Detect which cell encompasses the target text, then output its (x, y) center coordinate. 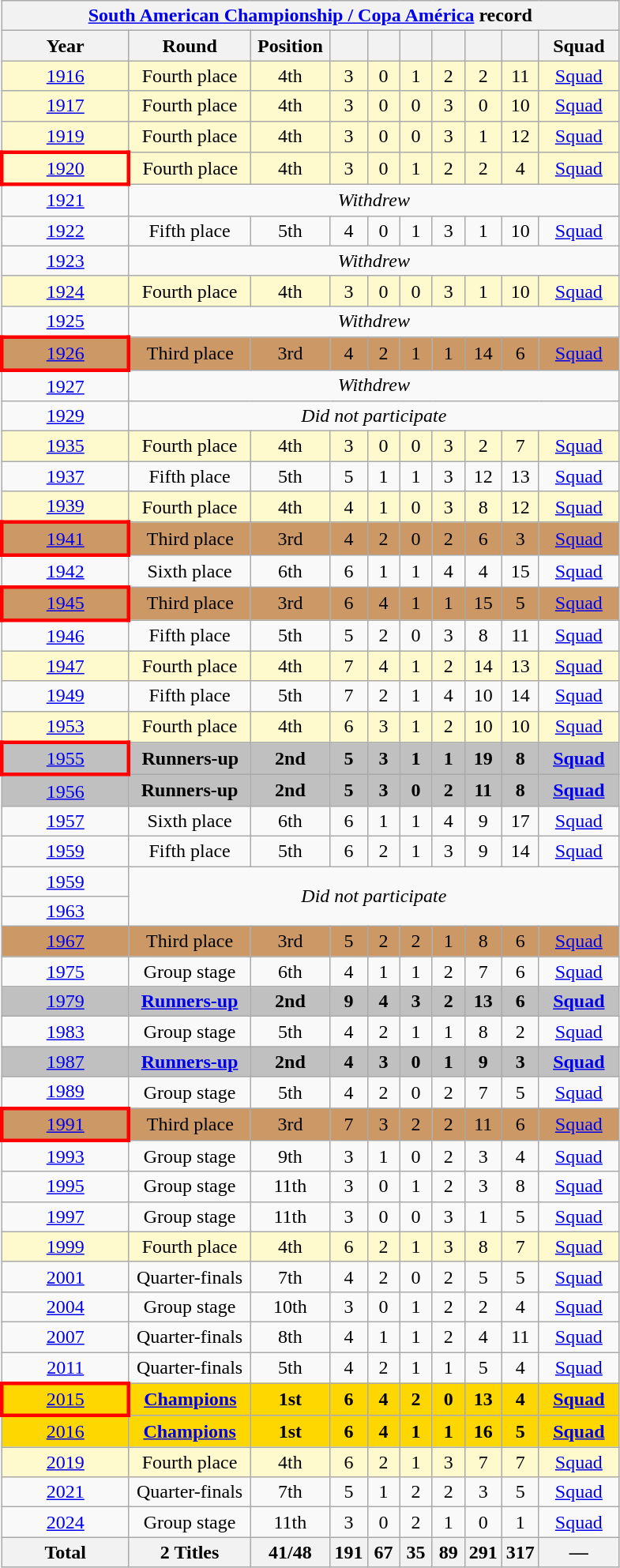
17 (520, 821)
1920 (65, 169)
2019 (65, 1462)
291 (483, 1552)
South American Championship / Copa América record (310, 16)
1949 (65, 696)
1987 (65, 1062)
2015 (65, 1400)
2021 (65, 1492)
67 (384, 1552)
1921 (65, 201)
1916 (65, 76)
2001 (65, 1277)
1939 (65, 507)
1917 (65, 106)
2 Titles (190, 1552)
2016 (65, 1431)
1929 (65, 416)
2004 (65, 1307)
1919 (65, 137)
2024 (65, 1522)
— (578, 1552)
1953 (65, 727)
9th (291, 1156)
1942 (65, 570)
1926 (65, 354)
Round (190, 46)
Year (65, 46)
1955 (65, 758)
1975 (65, 972)
1945 (65, 604)
2011 (65, 1368)
1956 (65, 791)
41/48 (291, 1552)
35 (415, 1552)
2007 (65, 1337)
1993 (65, 1156)
191 (349, 1552)
1967 (65, 942)
Total (65, 1552)
1999 (65, 1247)
1947 (65, 666)
1995 (65, 1186)
19 (483, 758)
10th (291, 1307)
1997 (65, 1216)
1979 (65, 1002)
1946 (65, 635)
Position (291, 46)
1957 (65, 821)
1927 (65, 385)
1925 (65, 321)
1935 (65, 446)
89 (449, 1552)
8th (291, 1337)
1941 (65, 539)
1924 (65, 291)
1983 (65, 1032)
1922 (65, 231)
16 (483, 1431)
1991 (65, 1123)
1923 (65, 261)
1937 (65, 476)
1989 (65, 1092)
1963 (65, 912)
317 (520, 1552)
